Extract the [x, y] coordinate from the center of the cell holding the provided text.  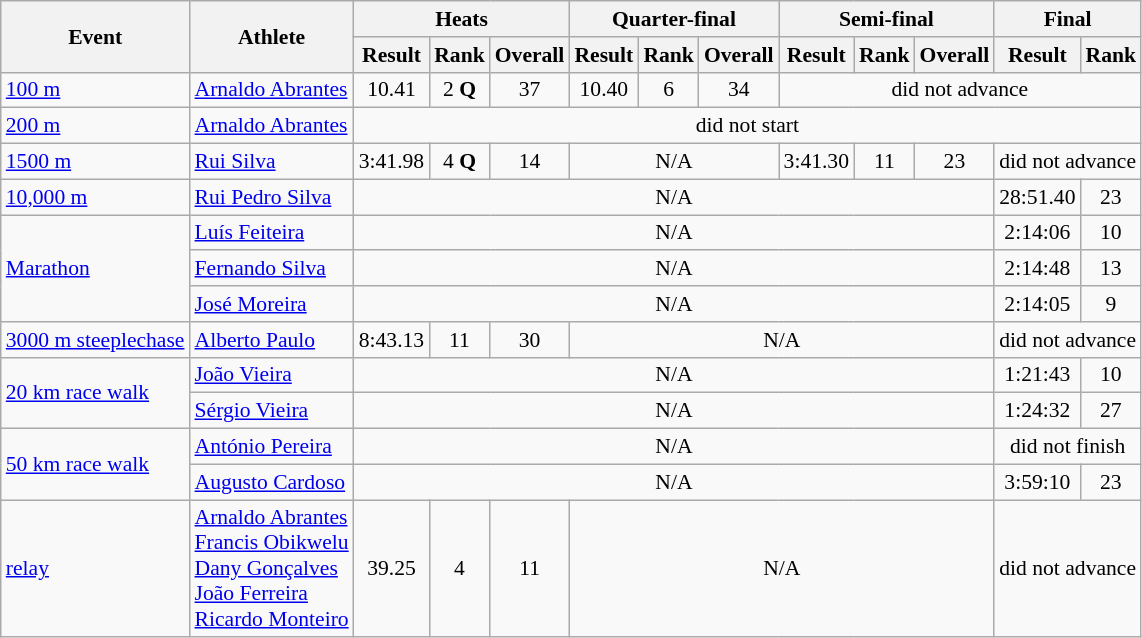
4 Q [460, 162]
Quarter-final [674, 19]
50 km race walk [96, 464]
34 [739, 90]
Event [96, 36]
9 [1112, 304]
Sérgio Vieira [272, 411]
Luís Feiteira [272, 233]
3000 m steeplechase [96, 340]
2:14:05 [1037, 304]
10.41 [392, 90]
João Vieira [272, 375]
3:41.30 [816, 162]
Alberto Paulo [272, 340]
10,000 m [96, 197]
Athlete [272, 36]
relay [96, 569]
27 [1112, 411]
did not finish [1068, 447]
20 km race walk [96, 392]
Arnaldo AbrantesFrancis ObikweluDany GonçalvesJoão FerreiraRicardo Monteiro [272, 569]
Marathon [96, 268]
13 [1112, 269]
28:51.40 [1037, 197]
100 m [96, 90]
Final [1068, 19]
Rui Pedro Silva [272, 197]
6 [668, 90]
did not start [748, 126]
14 [530, 162]
1500 m [96, 162]
37 [530, 90]
10.40 [604, 90]
Rui Silva [272, 162]
39.25 [392, 569]
Augusto Cardoso [272, 482]
200 m [96, 126]
2:14:48 [1037, 269]
José Moreira [272, 304]
1:24:32 [1037, 411]
3:59:10 [1037, 482]
30 [530, 340]
António Pereira [272, 447]
Fernando Silva [272, 269]
4 [460, 569]
Heats [462, 19]
2:14:06 [1037, 233]
3:41.98 [392, 162]
1:21:43 [1037, 375]
Semi-final [887, 19]
2 Q [460, 90]
8:43.13 [392, 340]
